Output the (X, Y) coordinate of the center of the cell containing the given text.  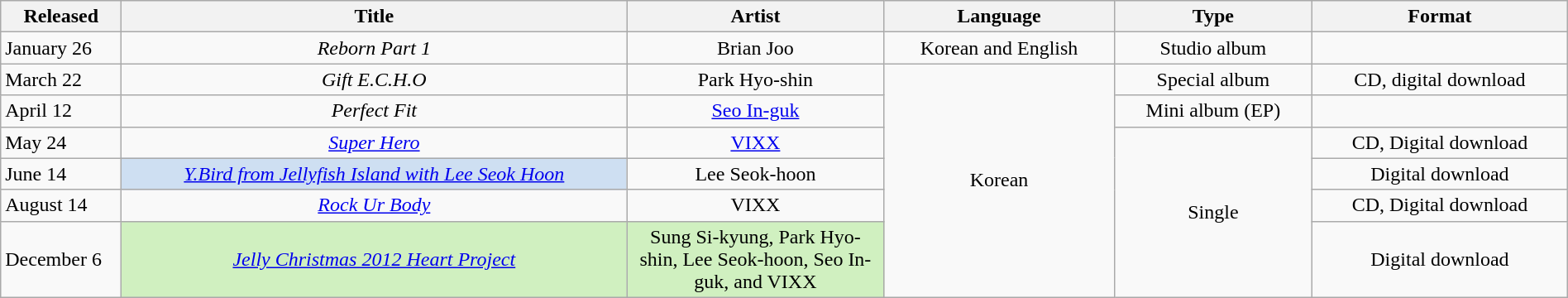
Title (374, 17)
April 12 (61, 111)
Gift E.C.H.O (374, 79)
Type (1213, 17)
Brian Joo (756, 48)
Korean (999, 180)
Sung Si-kyung, Park Hyo-shin, Lee Seok-hoon, Seo In-guk, and VIXX (756, 259)
Park Hyo-shin (756, 79)
Seo In-guk (756, 111)
Super Hero (374, 142)
Korean and English (999, 48)
Jelly Christmas 2012 Heart Project (374, 259)
Released (61, 17)
Single (1213, 212)
Mini album (EP) (1213, 111)
August 14 (61, 205)
Artist (756, 17)
Special album (1213, 79)
Perfect Fit (374, 111)
CD, digital download (1441, 79)
June 14 (61, 174)
Rock Ur Body (374, 205)
March 22 (61, 79)
Y.Bird from Jellyfish Island with Lee Seok Hoon (374, 174)
January 26 (61, 48)
Studio album (1213, 48)
May 24 (61, 142)
Format (1441, 17)
Reborn Part 1 (374, 48)
Lee Seok-hoon (756, 174)
December 6 (61, 259)
Language (999, 17)
